Find where the given text appears and provide that cell's center as [X, Y] coordinate. 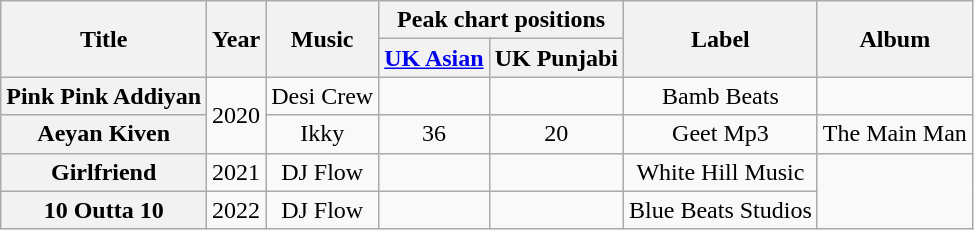
Music [322, 39]
Label [721, 39]
Girlfriend [104, 172]
Pink Pink Addiyan [104, 96]
Peak chart positions [502, 20]
10 Outta 10 [104, 210]
Desi Crew [322, 96]
UK Asian [434, 58]
Aeyan Kiven [104, 134]
36 [434, 134]
2020 [236, 115]
20 [556, 134]
Bamb Beats [721, 96]
White Hill Music [721, 172]
The Main Man [894, 134]
Album [894, 39]
2022 [236, 210]
Ikky [322, 134]
Blue Beats Studios [721, 210]
2021 [236, 172]
Geet Mp3 [721, 134]
Year [236, 39]
Title [104, 39]
UK Punjabi [556, 58]
